Output the [x, y] coordinate of the center of the cell containing the given text.  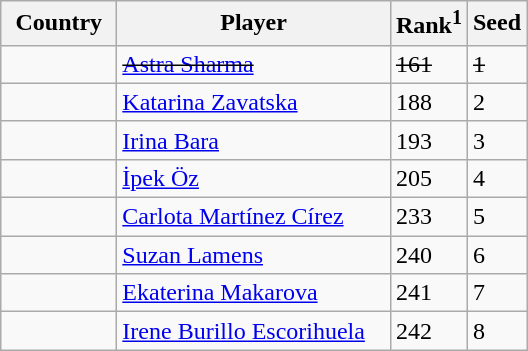
Astra Sharma [254, 64]
Ekaterina Makarova [254, 293]
Suzan Lamens [254, 255]
Irina Bara [254, 140]
Carlota Martínez Círez [254, 217]
161 [428, 64]
241 [428, 293]
242 [428, 331]
188 [428, 102]
Rank1 [428, 24]
Player [254, 24]
205 [428, 178]
Country [59, 24]
Katarina Zavatska [254, 102]
193 [428, 140]
4 [496, 178]
8 [496, 331]
6 [496, 255]
7 [496, 293]
3 [496, 140]
Irene Burillo Escorihuela [254, 331]
240 [428, 255]
5 [496, 217]
İpek Öz [254, 178]
1 [496, 64]
Seed [496, 24]
2 [496, 102]
233 [428, 217]
